For the text-containing cell, return its midpoint in [X, Y] coordinate format. 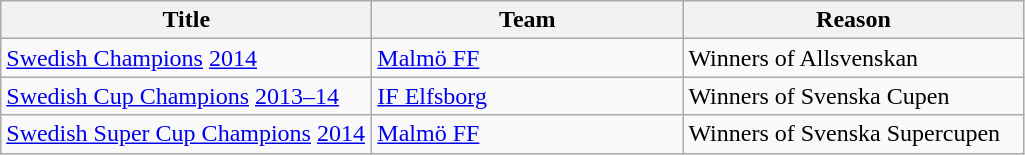
Team [528, 20]
Swedish Cup Champions 2013–14 [186, 96]
IF Elfsborg [528, 96]
Reason [854, 20]
Winners of Svenska Supercupen [854, 134]
Swedish Super Cup Champions 2014 [186, 134]
Winners of Svenska Cupen [854, 96]
Winners of Allsvenskan [854, 58]
Title [186, 20]
Swedish Champions 2014 [186, 58]
